Search for the cell housing the specified text and yield its (X, Y) center coordinate. 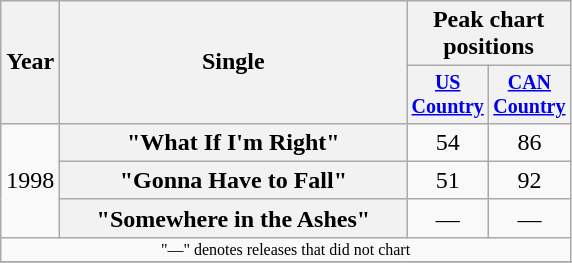
Single (234, 62)
1998 (30, 180)
51 (448, 180)
"Somewhere in the Ashes" (234, 218)
92 (530, 180)
US Country (448, 94)
86 (530, 142)
"What If I'm Right" (234, 142)
"Gonna Have to Fall" (234, 180)
CAN Country (530, 94)
Year (30, 62)
Peak chartpositions (488, 34)
54 (448, 142)
"—" denotes releases that did not chart (286, 249)
